Output the [x, y] coordinate of the center of the cell containing the given text.  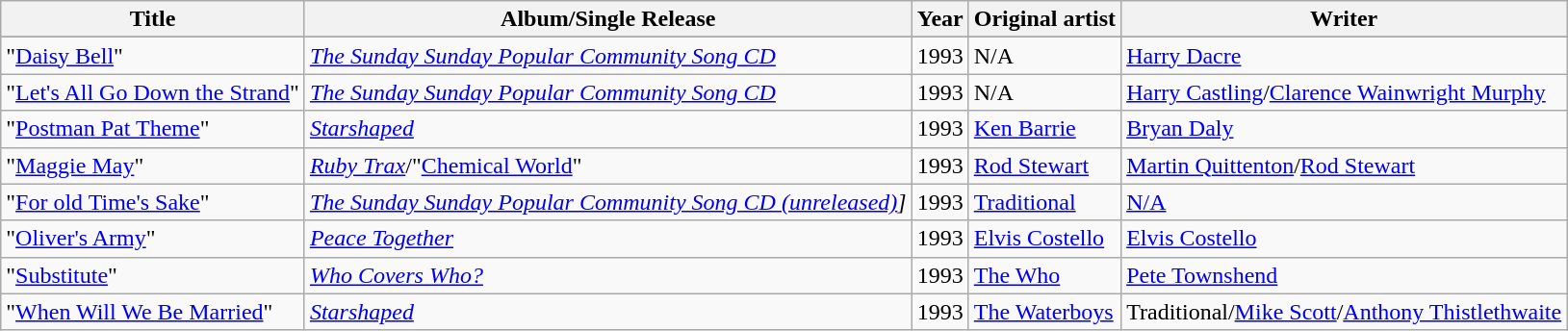
Traditional/Mike Scott/Anthony Thistlethwaite [1344, 312]
"Maggie May" [153, 165]
"Daisy Bell" [153, 56]
"Substitute" [153, 275]
Title [153, 19]
Who Covers Who? [608, 275]
Writer [1344, 19]
Pete Townshend [1344, 275]
Traditional [1044, 202]
"Let's All Go Down the Strand" [153, 92]
"Oliver's Army" [153, 239]
Harry Dacre [1344, 56]
Year [939, 19]
"Postman Pat Theme" [153, 129]
"For old Time's Sake" [153, 202]
Album/Single Release [608, 19]
The Who [1044, 275]
Ken Barrie [1044, 129]
"When Will We Be Married" [153, 312]
Peace Together [608, 239]
Martin Quittenton/Rod Stewart [1344, 165]
The Waterboys [1044, 312]
Harry Castling/Clarence Wainwright Murphy [1344, 92]
Ruby Trax/"Chemical World" [608, 165]
Original artist [1044, 19]
Rod Stewart [1044, 165]
The Sunday Sunday Popular Community Song CD (unreleased)] [608, 202]
Bryan Daly [1344, 129]
